Provide the [X, Y] coordinate of the cell's center where the given text is located.  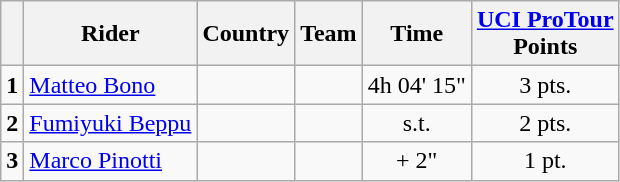
Country [246, 34]
Fumiyuki Beppu [110, 123]
Rider [110, 34]
UCI ProTourPoints [545, 34]
Marco Pinotti [110, 161]
Matteo Bono [110, 85]
3 pts. [545, 85]
3 [12, 161]
+ 2" [416, 161]
Team [329, 34]
Time [416, 34]
s.t. [416, 123]
1 [12, 85]
1 pt. [545, 161]
2 [12, 123]
2 pts. [545, 123]
4h 04' 15" [416, 85]
